For the text-containing cell, return its midpoint in (X, Y) coordinate format. 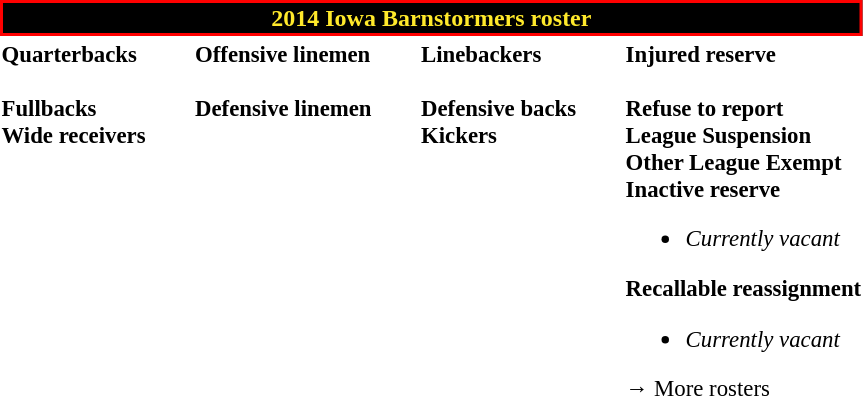
2014 Iowa Barnstormers roster (432, 18)
